For the text-containing cell, return its midpoint in [x, y] coordinate format. 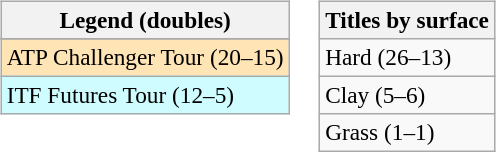
ITF Futures Tour (12–5) [145, 95]
Clay (5–6) [408, 95]
Hard (26–13) [408, 57]
Grass (1–1) [408, 133]
Legend (doubles) [145, 20]
Titles by surface [408, 20]
ATP Challenger Tour (20–15) [145, 57]
